Detect which cell encompasses the target text, then output its [X, Y] center coordinate. 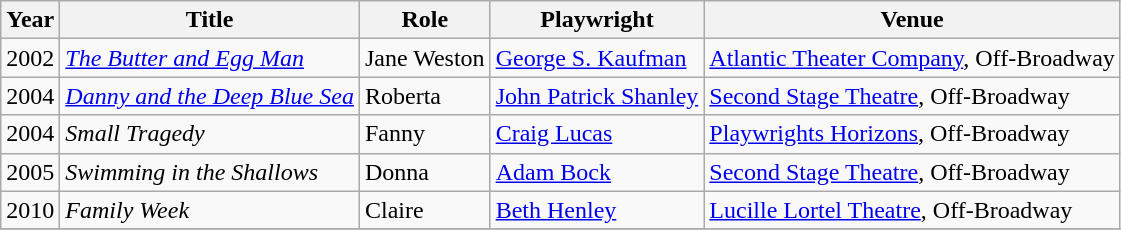
Venue [912, 20]
Donna [424, 172]
2005 [30, 172]
Playwright [597, 20]
John Patrick Shanley [597, 96]
George S. Kaufman [597, 58]
Playwrights Horizons, Off-Broadway [912, 134]
Fanny [424, 134]
Title [210, 20]
The Butter and Egg Man [210, 58]
Beth Henley [597, 210]
Family Week [210, 210]
Adam Bock [597, 172]
Danny and the Deep Blue Sea [210, 96]
Year [30, 20]
Jane Weston [424, 58]
Claire [424, 210]
Role [424, 20]
Small Tragedy [210, 134]
2010 [30, 210]
Roberta [424, 96]
Craig Lucas [597, 134]
Lucille Lortel Theatre, Off-Broadway [912, 210]
Swimming in the Shallows [210, 172]
2002 [30, 58]
Atlantic Theater Company, Off-Broadway [912, 58]
